Provide the [x, y] coordinate of the cell's center where the given text is located.  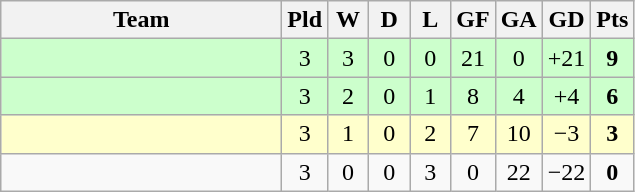
L [430, 20]
7 [473, 134]
21 [473, 58]
4 [518, 96]
8 [473, 96]
−3 [566, 134]
+4 [566, 96]
GD [566, 20]
GF [473, 20]
W [348, 20]
D [390, 20]
Pld [305, 20]
22 [518, 172]
10 [518, 134]
−22 [566, 172]
9 [612, 58]
GA [518, 20]
6 [612, 96]
Team [142, 20]
+21 [566, 58]
Pts [612, 20]
